Return [x, y] of the center of cell containing provided text 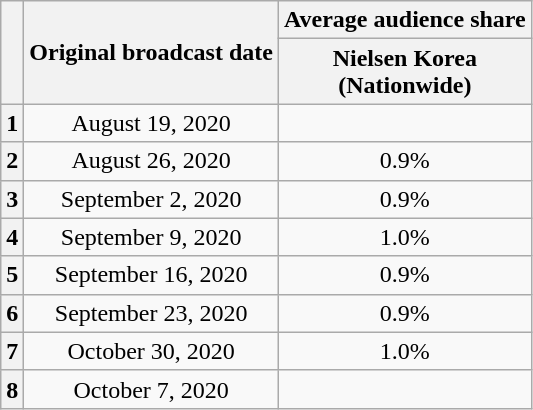
August 19, 2020 [152, 123]
September 23, 2020 [152, 313]
2 [12, 161]
Average audience share [404, 20]
October 7, 2020 [152, 389]
4 [12, 237]
8 [12, 389]
September 16, 2020 [152, 275]
1 [12, 123]
Original broadcast date [152, 52]
3 [12, 199]
5 [12, 275]
September 9, 2020 [152, 237]
September 2, 2020 [152, 199]
October 30, 2020 [152, 351]
6 [12, 313]
7 [12, 351]
August 26, 2020 [152, 161]
Nielsen Korea(Nationwide) [404, 72]
